Output the (x, y) coordinate of the center of the cell containing the given text.  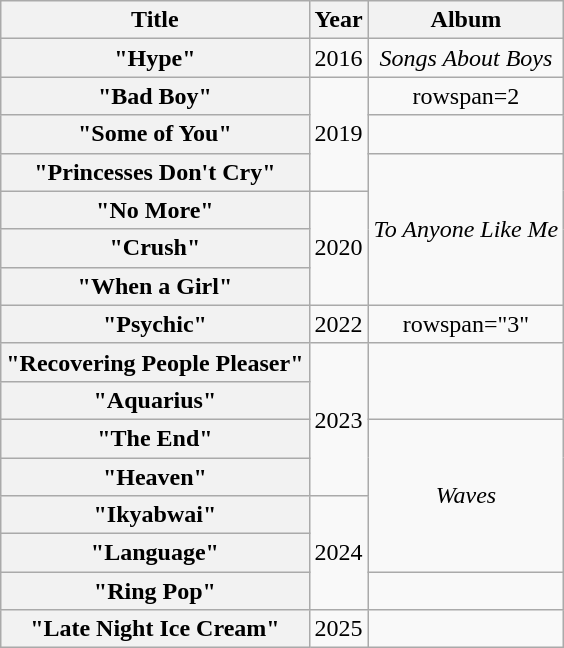
"Bad Boy" (155, 96)
"Heaven" (155, 477)
2023 (338, 419)
"Ring Pop" (155, 591)
Title (155, 20)
"No More" (155, 210)
"Princesses Don't Cry" (155, 172)
To Anyone Like Me (466, 229)
"Aquarius" (155, 400)
2016 (338, 58)
Songs About Boys (466, 58)
2024 (338, 553)
2022 (338, 324)
2025 (338, 629)
"Some of You" (155, 134)
"Late Night Ice Cream" (155, 629)
rowspan="3" (466, 324)
rowspan=2 (466, 96)
"Language" (155, 553)
Album (466, 20)
"Crush" (155, 248)
2019 (338, 134)
"The End" (155, 438)
"When a Girl" (155, 286)
Waves (466, 495)
"Ikyabwai" (155, 515)
2020 (338, 248)
"Psychic" (155, 324)
Year (338, 20)
"Recovering People Pleaser" (155, 362)
"Hype" (155, 58)
